Determine the (X, Y) coordinate at the center of the cell enclosing the given text.  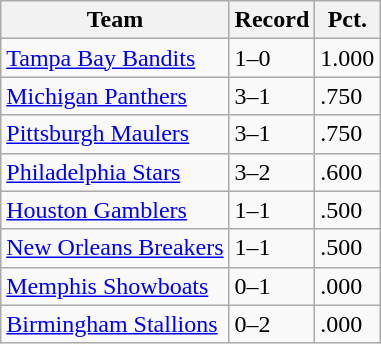
1–0 (272, 58)
Tampa Bay Bandits (115, 58)
0–2 (272, 324)
Pct. (348, 20)
New Orleans Breakers (115, 248)
Houston Gamblers (115, 210)
Memphis Showboats (115, 286)
0–1 (272, 286)
1.000 (348, 58)
Philadelphia Stars (115, 172)
Pittsburgh Maulers (115, 134)
.600 (348, 172)
Team (115, 20)
3–2 (272, 172)
Birmingham Stallions (115, 324)
Record (272, 20)
Michigan Panthers (115, 96)
